Provide the (X, Y) coordinate of the cell's center where the given text is located.  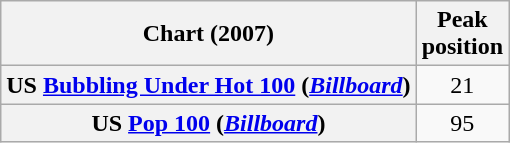
Chart (2007) (208, 34)
95 (462, 123)
Peakposition (462, 34)
21 (462, 85)
US Bubbling Under Hot 100 (Billboard) (208, 85)
US Pop 100 (Billboard) (208, 123)
